Extract the (x, y) coordinate from the center of the cell holding the provided text.  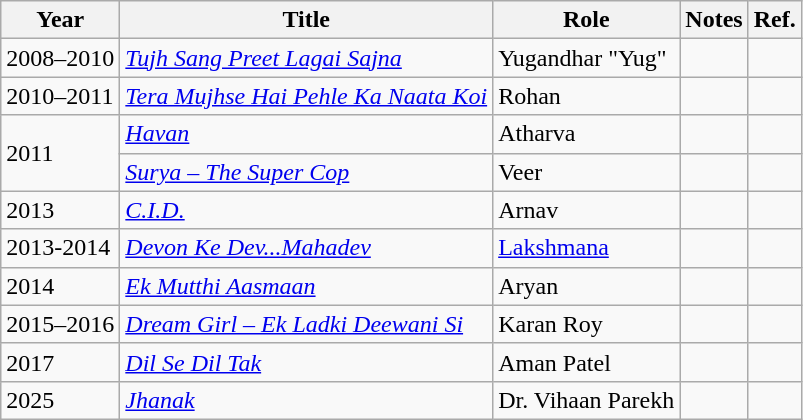
Dil Se Dil Tak (306, 362)
Arnav (586, 210)
Dream Girl – Ek Ladki Deewani Si (306, 324)
2015–2016 (60, 324)
2014 (60, 286)
Surya – The Super Cop (306, 172)
Aryan (586, 286)
2013 (60, 210)
Rohan (586, 96)
Notes (714, 20)
Role (586, 20)
Havan (306, 134)
2011 (60, 153)
Tera Mujhse Hai Pehle Ka Naata Koi (306, 96)
Title (306, 20)
Tujh Sang Preet Lagai Sajna (306, 58)
Dr. Vihaan Parekh (586, 400)
2025 (60, 400)
Lakshmana (586, 248)
2008–2010 (60, 58)
Atharva (586, 134)
C.I.D. (306, 210)
2010–2011 (60, 96)
Yugandhar "Yug" (586, 58)
Ek Mutthi Aasmaan (306, 286)
2017 (60, 362)
Ref. (774, 20)
Veer (586, 172)
Devon Ke Dev...Mahadev (306, 248)
Aman Patel (586, 362)
2013-2014 (60, 248)
Year (60, 20)
Jhanak (306, 400)
Karan Roy (586, 324)
